From the cell containing the given text, extract its center point as [X, Y] coordinate. 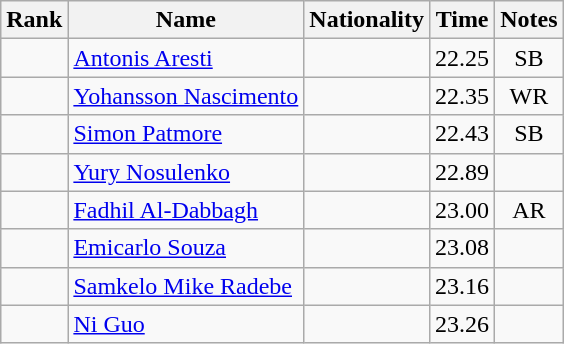
Yohansson Nascimento [186, 96]
Notes [529, 20]
23.16 [462, 286]
Rank [34, 20]
23.08 [462, 248]
Samkelo Mike Radebe [186, 286]
Yury Nosulenko [186, 172]
22.35 [462, 96]
Name [186, 20]
Time [462, 20]
Fadhil Al-Dabbagh [186, 210]
22.43 [462, 134]
22.89 [462, 172]
23.00 [462, 210]
22.25 [462, 58]
Ni Guo [186, 324]
23.26 [462, 324]
WR [529, 96]
Simon Patmore [186, 134]
Antonis Aresti [186, 58]
Nationality [367, 20]
Emicarlo Souza [186, 248]
AR [529, 210]
